Locate the cell with the specified text and output its (X, Y) center coordinate. 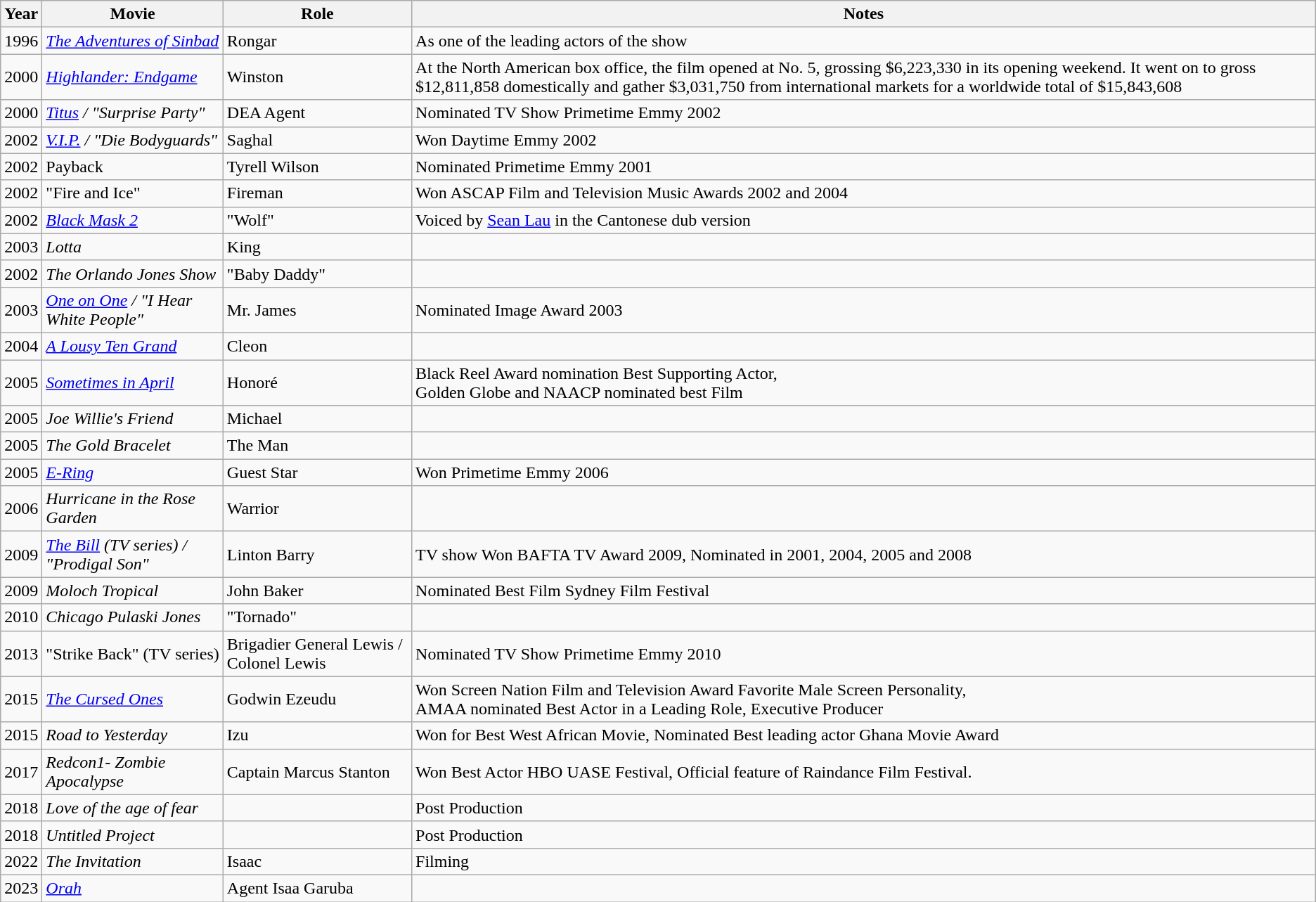
Nominated TV Show Primetime Emmy 2002 (864, 113)
Nominated Primetime Emmy 2001 (864, 167)
DEA Agent (317, 113)
"Strike Back" (TV series) (132, 654)
Saghal (317, 140)
Joe Willie's Friend (132, 419)
The Man (317, 446)
2006 (21, 509)
The Adventures of Sinbad (132, 41)
2013 (21, 654)
King (317, 247)
Warrior (317, 509)
The Gold Bracelet (132, 446)
Notes (864, 14)
Role (317, 14)
Rongar (317, 41)
Honoré (317, 382)
Black Reel Award nomination Best Supporting Actor,Golden Globe and NAACP nominated best Film (864, 382)
Redcon1- Zombie Apocalypse (132, 772)
Michael (317, 419)
Road to Yesterday (132, 735)
Black Mask 2 (132, 220)
Izu (317, 735)
Agent Isaa Garuba (317, 888)
"Baby Daddy" (317, 273)
2004 (21, 346)
The Cursed Ones (132, 699)
Filming (864, 861)
Year (21, 14)
1996 (21, 41)
Untitled Project (132, 835)
One on One / "I Hear White People" (132, 309)
Won for Best West African Movie, Nominated Best leading actor Ghana Movie Award (864, 735)
John Baker (317, 591)
Godwin Ezeudu (317, 699)
Chicago Pulaski Jones (132, 617)
Cleon (317, 346)
The Invitation (132, 861)
Fireman (317, 193)
A Lousy Ten Grand (132, 346)
Tyrell Wilson (317, 167)
Voiced by Sean Lau in the Cantonese dub version (864, 220)
Isaac (317, 861)
Captain Marcus Stanton (317, 772)
Won Best Actor HBO UASE Festival, Official feature of Raindance Film Festival. (864, 772)
2023 (21, 888)
Titus / "Surprise Party" (132, 113)
Won Daytime Emmy 2002 (864, 140)
V.I.P. / "Die Bodyguards" (132, 140)
Love of the age of fear (132, 808)
Moloch Tropical (132, 591)
As one of the leading actors of the show (864, 41)
Movie (132, 14)
Winston (317, 77)
Payback (132, 167)
Hurricane in the Rose Garden (132, 509)
2010 (21, 617)
2022 (21, 861)
Mr. James (317, 309)
E-Ring (132, 472)
"Wolf" (317, 220)
"Fire and Ice" (132, 193)
TV show Won BAFTA TV Award 2009, Nominated in 2001, 2004, 2005 and 2008 (864, 554)
Won Primetime Emmy 2006 (864, 472)
Nominated Best Film Sydney Film Festival (864, 591)
Lotta (132, 247)
"Tornado" (317, 617)
Orah (132, 888)
Sometimes in April (132, 382)
2017 (21, 772)
Linton Barry (317, 554)
Highlander: Endgame (132, 77)
The Bill (TV series) / "Prodigal Son" (132, 554)
Brigadier General Lewis / Colonel Lewis (317, 654)
Nominated Image Award 2003 (864, 309)
Guest Star (317, 472)
Nominated TV Show Primetime Emmy 2010 (864, 654)
Won ASCAP Film and Television Music Awards 2002 and 2004 (864, 193)
The Orlando Jones Show (132, 273)
Won Screen Nation Film and Television Award Favorite Male Screen Personality,AMAA nominated Best Actor in a Leading Role, Executive Producer (864, 699)
